Extract the [X, Y] coordinate from the center of the cell holding the provided text.  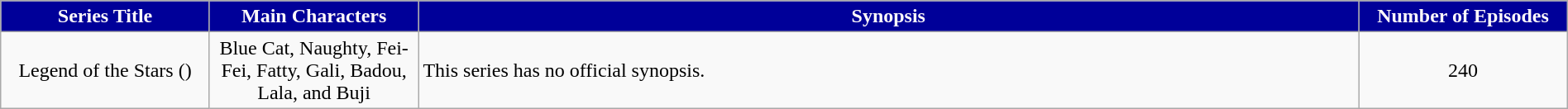
Series Title [106, 17]
Legend of the Stars () [106, 70]
Synopsis [888, 17]
This series has no official synopsis. [888, 70]
Main Characters [314, 17]
Blue Cat, Naughty, Fei-Fei, Fatty, Gali, Badou, Lala, and Buji [314, 70]
240 [1464, 70]
Number of Episodes [1464, 17]
